Detect which cell encompasses the target text, then output its (x, y) center coordinate. 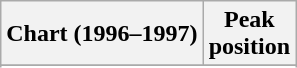
Peakposition (249, 34)
Chart (1996–1997) (102, 34)
